Detect which cell encompasses the target text, then output its [x, y] center coordinate. 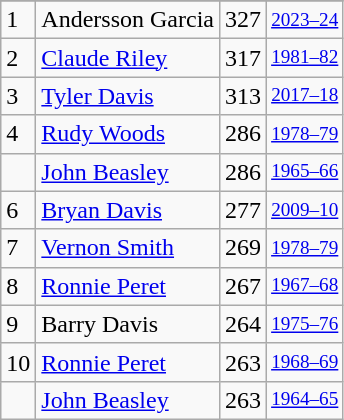
1 [18, 20]
10 [18, 362]
3 [18, 96]
2009–10 [305, 210]
1981–82 [305, 58]
Claude Riley [128, 58]
264 [242, 324]
8 [18, 286]
Bryan Davis [128, 210]
2 [18, 58]
4 [18, 134]
Andersson Garcia [128, 20]
327 [242, 20]
Barry Davis [128, 324]
Tyler Davis [128, 96]
1968–69 [305, 362]
313 [242, 96]
Vernon Smith [128, 248]
9 [18, 324]
2017–18 [305, 96]
1964–65 [305, 400]
2023–24 [305, 20]
317 [242, 58]
Rudy Woods [128, 134]
1967–68 [305, 286]
7 [18, 248]
277 [242, 210]
1965–66 [305, 172]
1975–76 [305, 324]
6 [18, 210]
267 [242, 286]
269 [242, 248]
